Output the (X, Y) coordinate of the center of the cell containing the given text.  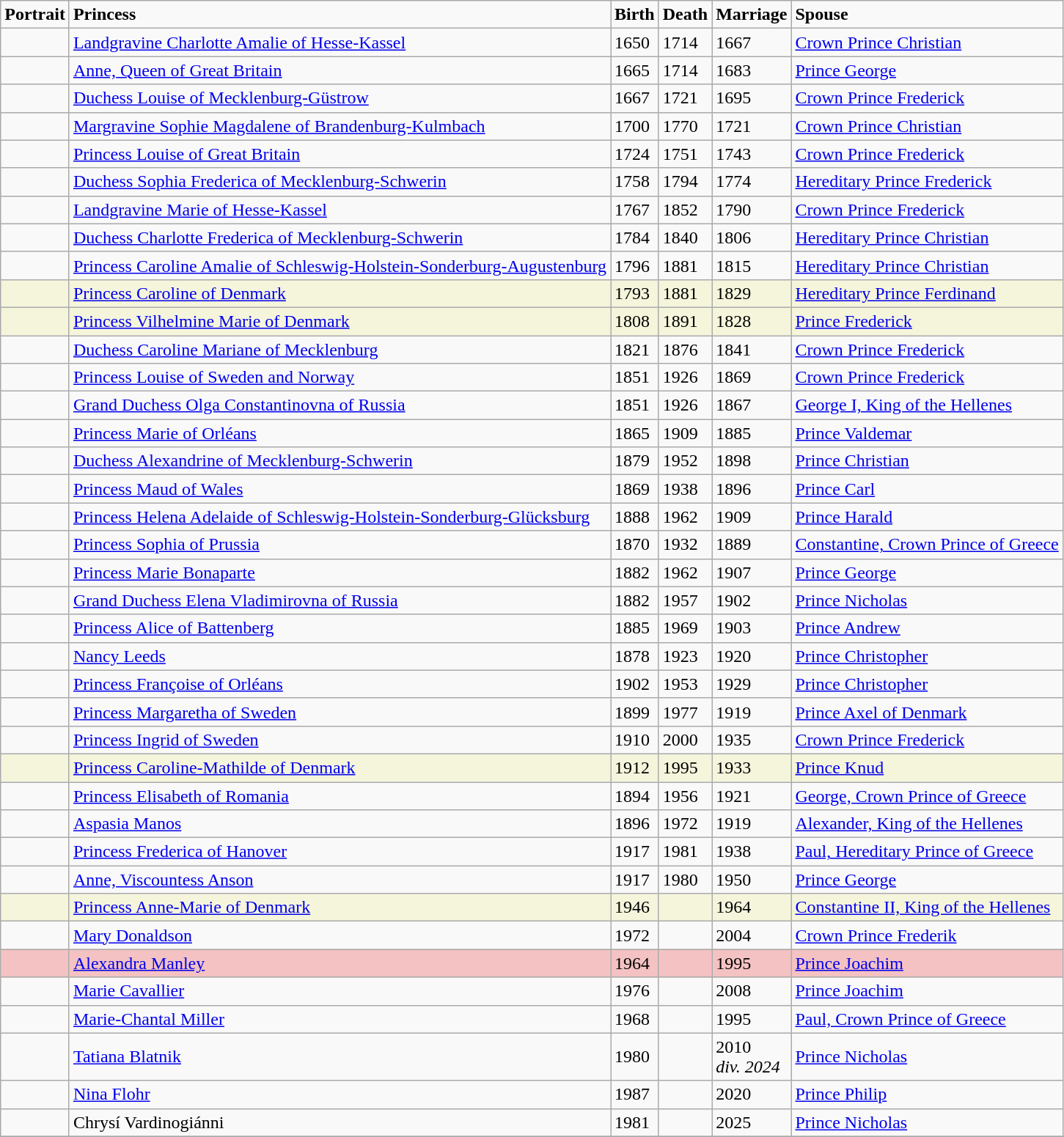
Nancy Leeds (340, 656)
George I, King of the Hellenes (927, 405)
Princess Marie of Orléans (340, 433)
Marie Cavallier (340, 991)
Marriage (752, 15)
Hereditary Prince Ferdinand (927, 293)
1953 (685, 684)
1829 (752, 293)
Princess Françoise of Orléans (340, 684)
1929 (752, 684)
1932 (685, 545)
1889 (752, 545)
Duchess Charlotte Frederica of Mecklenburg-Schwerin (340, 238)
1968 (634, 1019)
Duchess Sophia Frederica of Mecklenburg-Schwerin (340, 182)
Crown Prince Frederik (927, 935)
Nina Flohr (340, 1094)
1921 (752, 795)
Landgravine Charlotte Amalie of Hesse-Kassel (340, 43)
Chrysí Vardinogiánni (340, 1122)
1876 (685, 350)
1828 (752, 321)
1894 (634, 795)
Prince Andrew (927, 628)
1867 (752, 405)
1870 (634, 545)
1683 (752, 70)
Prince Axel of Denmark (927, 712)
Landgravine Marie of Hesse-Kassel (340, 210)
1751 (685, 154)
1879 (634, 461)
Princess Anne-Marie of Denmark (340, 908)
1910 (634, 740)
Duchess Alexandrine of Mecklenburg-Schwerin (340, 461)
1767 (634, 210)
Anne, Viscountess Anson (340, 880)
Birth (634, 15)
George, Crown Prince of Greece (927, 795)
Prince Frederick (927, 321)
1852 (685, 210)
Prince Christian (927, 461)
Grand Duchess Olga Constantinovna of Russia (340, 405)
Margravine Sophie Magdalene of Brandenburg-Kulmbach (340, 126)
1695 (752, 98)
1976 (634, 991)
Duchess Louise of Mecklenburg-Güstrow (340, 98)
Princess Marie Bonaparte (340, 573)
1946 (634, 908)
1920 (752, 656)
Marie-Chantal Miller (340, 1019)
Constantine, Crown Prince of Greece (927, 545)
Princess Caroline Amalie of Schleswig-Holstein-Sonderburg-Augustenburg (340, 265)
Tatiana Blatnik (340, 1057)
1977 (685, 712)
1840 (685, 238)
1758 (634, 182)
1790 (752, 210)
Alexander, King of the Hellenes (927, 824)
1808 (634, 321)
Princess Frederica of Hanover (340, 852)
1794 (685, 182)
Aspasia Manos (340, 824)
Princess Ingrid of Sweden (340, 740)
1770 (685, 126)
1743 (752, 154)
Prince Philip (927, 1094)
1888 (634, 517)
Grand Duchess Elena Vladimirovna of Russia (340, 600)
2025 (752, 1122)
1796 (634, 265)
Princess Elisabeth of Romania (340, 795)
1700 (634, 126)
1665 (634, 70)
Duchess Caroline Mariane of Mecklenburg (340, 350)
1784 (634, 238)
Princess Margaretha of Sweden (340, 712)
1865 (634, 433)
1950 (752, 880)
Princess Sophia of Prussia (340, 545)
Princess (340, 15)
Hereditary Prince Frederick (927, 182)
Princess Caroline of Denmark (340, 293)
Portrait (35, 15)
1898 (752, 461)
Anne, Queen of Great Britain (340, 70)
1907 (752, 573)
1956 (685, 795)
Prince Knud (927, 768)
Princess Caroline-Mathilde of Denmark (340, 768)
Mary Donaldson (340, 935)
1923 (685, 656)
1912 (634, 768)
Death (685, 15)
1957 (685, 600)
Alexandra Manley (340, 963)
Constantine II, King of the Hellenes (927, 908)
Paul, Hereditary Prince of Greece (927, 852)
1952 (685, 461)
1878 (634, 656)
1815 (752, 265)
1793 (634, 293)
2010div. 2024 (752, 1057)
Prince Valdemar (927, 433)
2000 (685, 740)
1987 (634, 1094)
Paul, Crown Prince of Greece (927, 1019)
Princess Louise of Sweden and Norway (340, 378)
1841 (752, 350)
Spouse (927, 15)
Princess Vilhelmine Marie of Denmark (340, 321)
1891 (685, 321)
Princess Alice of Battenberg (340, 628)
2008 (752, 991)
1903 (752, 628)
Prince Harald (927, 517)
Princess Helena Adelaide of Schleswig-Holstein-Sonderburg-Glücksburg (340, 517)
Princess Maud of Wales (340, 489)
1806 (752, 238)
Princess Louise of Great Britain (340, 154)
1933 (752, 768)
1724 (634, 154)
1935 (752, 740)
1969 (685, 628)
1650 (634, 43)
1774 (752, 182)
Prince Carl (927, 489)
1899 (634, 712)
1821 (634, 350)
2004 (752, 935)
2020 (752, 1094)
